Detect which cell encompasses the target text, then output its [x, y] center coordinate. 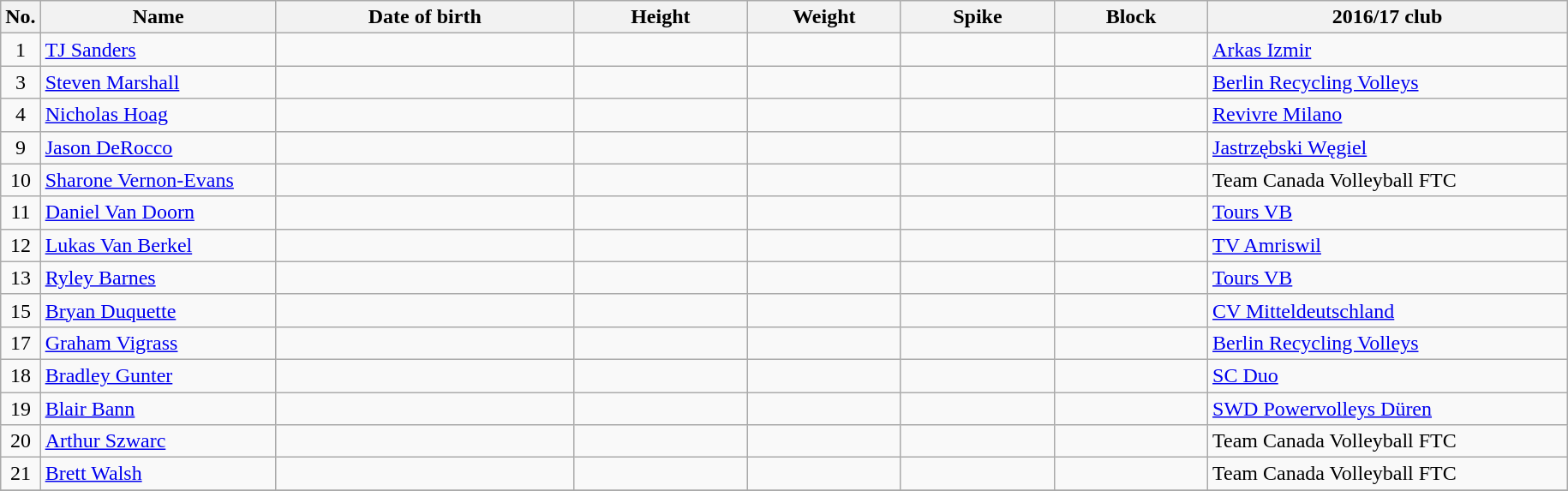
Spike [977, 17]
3 [21, 82]
9 [21, 147]
Weight [824, 17]
TV Amriswil [1388, 245]
Sharone Vernon-Evans [158, 180]
Arthur Szwarc [158, 441]
TJ Sanders [158, 50]
Arkas Izmir [1388, 50]
15 [21, 310]
Lukas Van Berkel [158, 245]
Jastrzębski Węgiel [1388, 147]
21 [21, 474]
11 [21, 213]
20 [21, 441]
Blair Bann [158, 409]
Bryan Duquette [158, 310]
Daniel Van Doorn [158, 213]
No. [21, 17]
Nicholas Hoag [158, 115]
Jason DeRocco [158, 147]
4 [21, 115]
10 [21, 180]
SC Duo [1388, 375]
18 [21, 375]
17 [21, 343]
Revivre Milano [1388, 115]
Steven Marshall [158, 82]
Date of birth [425, 17]
Bradley Gunter [158, 375]
Block [1131, 17]
Name [158, 17]
Ryley Barnes [158, 278]
Height [660, 17]
1 [21, 50]
Brett Walsh [158, 474]
CV Mitteldeutschland [1388, 310]
13 [21, 278]
Graham Vigrass [158, 343]
SWD Powervolleys Düren [1388, 409]
12 [21, 245]
19 [21, 409]
2016/17 club [1388, 17]
